Extract the (x, y) coordinate from the center of the cell holding the provided text.  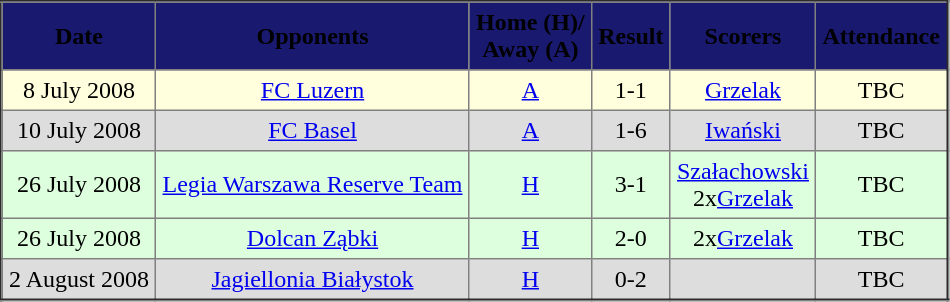
FC Basel (313, 130)
Jagiellonia Białystok (313, 280)
Attendance (882, 36)
Scorers (742, 36)
Date (79, 36)
1-1 (630, 90)
FC Luzern (313, 90)
10 July 2008 (79, 130)
Result (630, 36)
Legia Warszawa Reserve Team (313, 185)
Iwański (742, 130)
Szałachowski 2xGrzelak (742, 185)
2 August 2008 (79, 280)
2-0 (630, 238)
1-6 (630, 130)
0-2 (630, 280)
Home (H)/ Away (A) (530, 36)
Dolcan Ząbki (313, 238)
8 July 2008 (79, 90)
Grzelak (742, 90)
Opponents (313, 36)
2xGrzelak (742, 238)
3-1 (630, 185)
